Provide the [X, Y] coordinate of the cell's center where the given text is located.  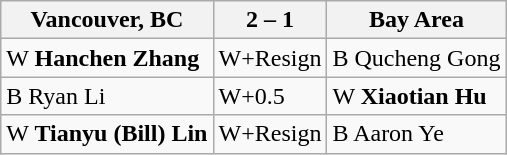
B Qucheng Gong [416, 58]
B Aaron Ye [416, 134]
2 – 1 [270, 20]
W Hanchen Zhang [107, 58]
Vancouver, BC [107, 20]
Bay Area [416, 20]
B Ryan Li [107, 96]
W Tianyu (Bill) Lin [107, 134]
W Xiaotian Hu [416, 96]
W+0.5 [270, 96]
